Return the (x, y) coordinate for the center point of the cell that contains the specified text.  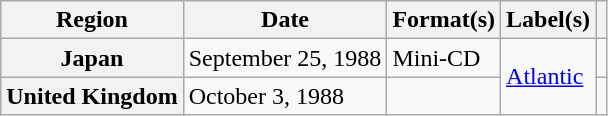
Format(s) (444, 20)
Mini-CD (444, 58)
Region (92, 20)
September 25, 1988 (285, 58)
Atlantic (548, 77)
Label(s) (548, 20)
October 3, 1988 (285, 96)
United Kingdom (92, 96)
Japan (92, 58)
Date (285, 20)
